From the cell containing the given text, extract its center point as [X, Y] coordinate. 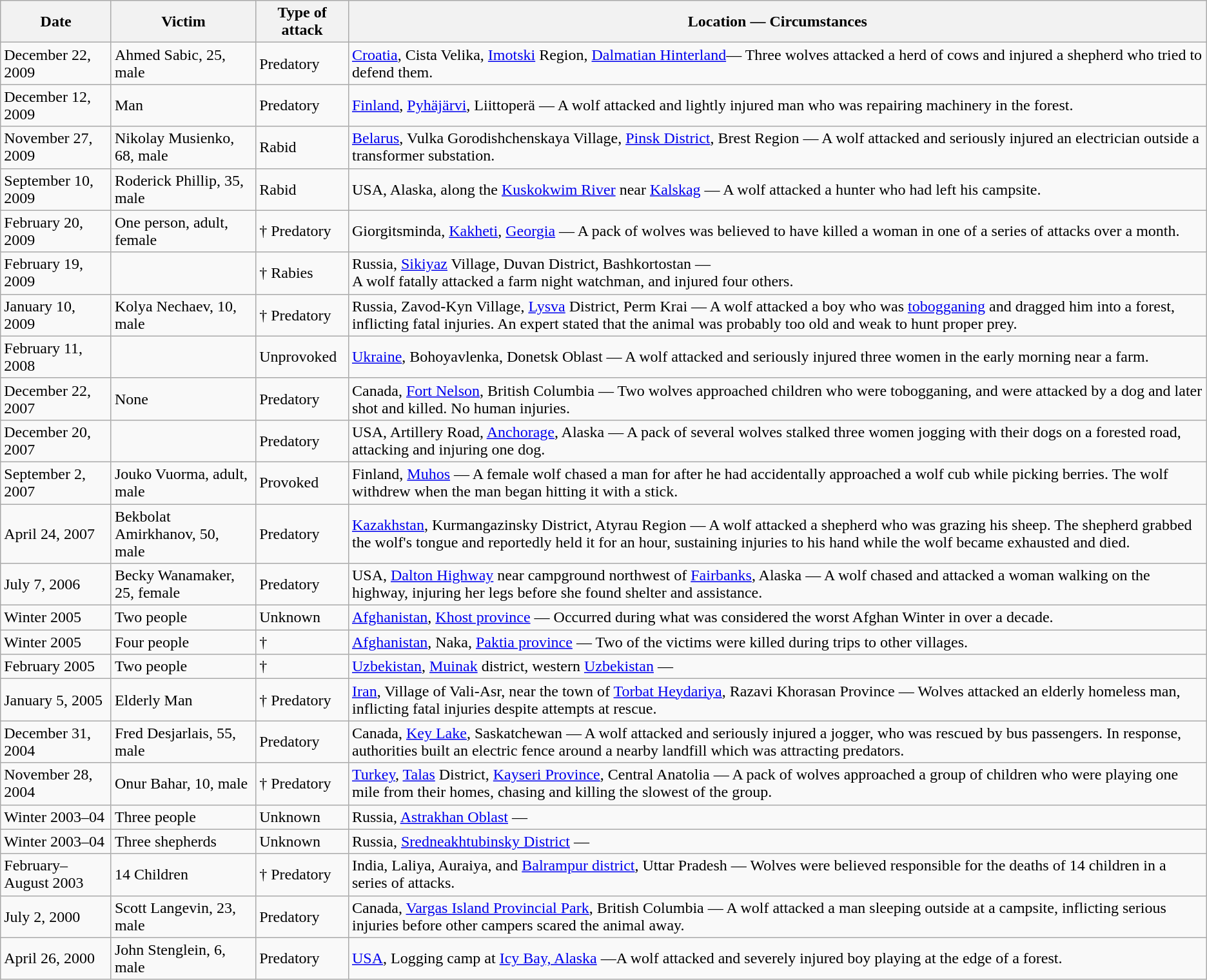
September 2, 2007 [56, 482]
One person, adult, female [183, 231]
USA, Alaska, along the Kuskokwim River near Kalskag — A wolf attacked a hunter who had left his campsite. [778, 190]
April 26, 2000 [56, 958]
Man [183, 106]
Russia, Sredneakhtubinsky District — [778, 841]
December 22, 2007 [56, 398]
Nikolay Musienko, 68, male [183, 147]
September 10, 2009 [56, 190]
November 27, 2009 [56, 147]
Becky Wanamaker, 25, female [183, 584]
Elderly Man [183, 700]
February 20, 2009 [56, 231]
Afghanistan, Naka, Paktia province — Two of the victims were killed during trips to other villages. [778, 642]
February 19, 2009 [56, 273]
USA, Logging camp at Icy Bay, Alaska —A wolf attacked and severely injured boy playing at the edge of a forest. [778, 958]
Ahmed Sabic, 25, male [183, 63]
April 24, 2007 [56, 534]
Roderick Phillip, 35, male [183, 190]
December 12, 2009 [56, 106]
† Rabies [302, 273]
July 2, 2000 [56, 917]
Russia, Astrakhan Oblast — [778, 817]
Fred Desjarlais, 55, male [183, 741]
Location — Circumstances [778, 22]
Victim [183, 22]
February 11, 2008 [56, 357]
Four people [183, 642]
Uzbekistan, Muinak district, western Uzbekistan — [778, 667]
Afghanistan, Khost province — Occurred during what was considered the worst Afghan Winter in over a decade. [778, 618]
Type of attack [302, 22]
February 2005 [56, 667]
Unprovoked [302, 357]
Giorgitsminda, Kakheti, Georgia — A pack of wolves was believed to have killed a woman in one of a series of attacks over a month. [778, 231]
Kolya Nechaev, 10, male [183, 315]
None [183, 398]
Bekbolat Amirkhanov, 50, male [183, 534]
Scott Langevin, 23, male [183, 917]
February–August 2003 [56, 874]
John Stenglein, 6, male [183, 958]
December 22, 2009 [56, 63]
July 7, 2006 [56, 584]
January 10, 2009 [56, 315]
Onur Bahar, 10, male [183, 784]
Ukraine, Bohoyavlenka, Donetsk Oblast — A wolf attacked and seriously injured three women in the early morning near a farm. [778, 357]
December 20, 2007 [56, 441]
Finland, Pyhäjärvi, Liittoperä — A wolf attacked and lightly injured man who was repairing machinery in the forest. [778, 106]
January 5, 2005 [56, 700]
14 Children [183, 874]
Three people [183, 817]
December 31, 2004 [56, 741]
Date [56, 22]
November 28, 2004 [56, 784]
Provoked [302, 482]
Three shepherds [183, 841]
Croatia, Cista Velika, Imotski Region, Dalmatian Hinterland— Three wolves attacked a herd of cows and injured a shepherd who tried to defend them. [778, 63]
Russia, Sikiyaz Village, Duvan District, Bashkortostan —A wolf fatally attacked a farm night watchman, and injured four others. [778, 273]
Jouko Vuorma, adult, male [183, 482]
